For the text-containing cell, return its midpoint in (x, y) coordinate format. 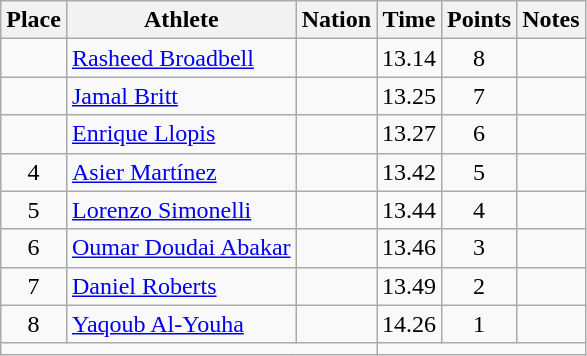
13.49 (410, 286)
13.46 (410, 248)
Time (410, 20)
1 (480, 324)
Jamal Britt (181, 96)
13.42 (410, 172)
Asier Martínez (181, 172)
Oumar Doudai Abakar (181, 248)
Daniel Roberts (181, 286)
Enrique Llopis (181, 134)
14.26 (410, 324)
13.44 (410, 210)
Nation (336, 20)
13.14 (410, 58)
Place (34, 20)
2 (480, 286)
Lorenzo Simonelli (181, 210)
Points (480, 20)
3 (480, 248)
Athlete (181, 20)
Yaqoub Al-Youha (181, 324)
13.25 (410, 96)
13.27 (410, 134)
Rasheed Broadbell (181, 58)
Notes (551, 20)
